Search for the cell housing the specified text and yield its (x, y) center coordinate. 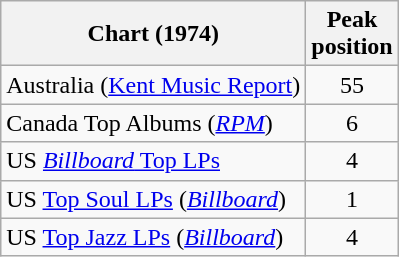
6 (352, 123)
55 (352, 85)
US Billboard Top LPs (154, 161)
US Top Soul LPs (Billboard) (154, 199)
US Top Jazz LPs (Billboard) (154, 237)
Australia (Kent Music Report) (154, 85)
1 (352, 199)
Chart (1974) (154, 34)
Peakposition (352, 34)
Canada Top Albums (RPM) (154, 123)
